Find where the given text appears and provide that cell's center as (x, y) coordinate. 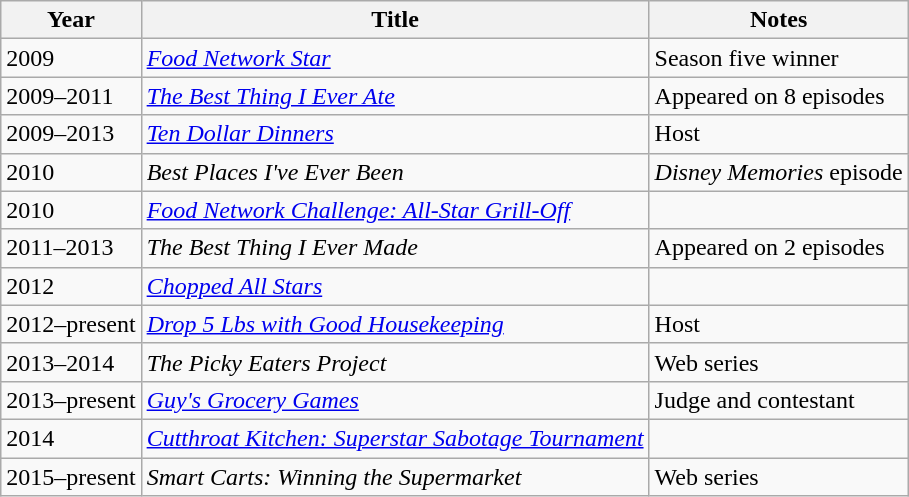
Cutthroat Kitchen: Superstar Sabotage Tournament (395, 438)
Notes (778, 20)
Title (395, 20)
Smart Carts: Winning the Supermarket (395, 477)
2009–2013 (71, 134)
Drop 5 Lbs with Good Housekeeping (395, 324)
Food Network Challenge: All-Star Grill-Off (395, 210)
2012–present (71, 324)
The Best Thing I Ever Made (395, 248)
Guy's Grocery Games (395, 400)
2009–2011 (71, 96)
2014 (71, 438)
The Best Thing I Ever Ate (395, 96)
Appeared on 2 episodes (778, 248)
The Picky Eaters Project (395, 362)
2013–present (71, 400)
Judge and contestant (778, 400)
Chopped All Stars (395, 286)
Best Places I've Ever Been (395, 172)
Appeared on 8 episodes (778, 96)
Season five winner (778, 58)
Disney Memories episode (778, 172)
2011–2013 (71, 248)
2013–2014 (71, 362)
2015–present (71, 477)
Year (71, 20)
Food Network Star (395, 58)
2012 (71, 286)
2009 (71, 58)
Ten Dollar Dinners (395, 134)
